Find where the given text appears and provide that cell's center as (x, y) coordinate. 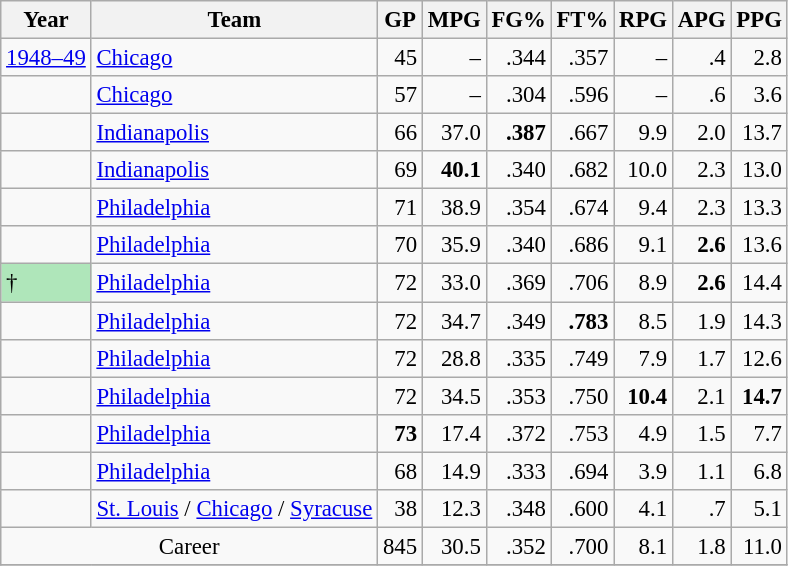
.7 (702, 509)
FG% (518, 20)
.750 (582, 396)
17.4 (454, 433)
Team (234, 20)
9.1 (644, 245)
.753 (582, 433)
10.4 (644, 396)
GP (400, 20)
.4 (702, 58)
St. Louis / Chicago / Syracuse (234, 509)
37.0 (454, 133)
Year (46, 20)
68 (400, 471)
4.1 (644, 509)
69 (400, 170)
12.3 (454, 509)
45 (400, 58)
71 (400, 208)
3.9 (644, 471)
66 (400, 133)
.600 (582, 509)
.357 (582, 58)
9.9 (644, 133)
1.7 (702, 358)
1.9 (702, 321)
7.7 (759, 433)
.354 (518, 208)
14.9 (454, 471)
13.7 (759, 133)
10.0 (644, 170)
34.5 (454, 396)
.352 (518, 546)
APG (702, 20)
845 (400, 546)
13.6 (759, 245)
28.8 (454, 358)
.372 (518, 433)
.783 (582, 321)
.682 (582, 170)
RPG (644, 20)
1.5 (702, 433)
.700 (582, 546)
1948–49 (46, 58)
.667 (582, 133)
13.0 (759, 170)
8.1 (644, 546)
.596 (582, 95)
38.9 (454, 208)
† (46, 283)
38 (400, 509)
70 (400, 245)
73 (400, 433)
3.6 (759, 95)
7.9 (644, 358)
35.9 (454, 245)
Career (190, 546)
34.7 (454, 321)
FT% (582, 20)
14.7 (759, 396)
33.0 (454, 283)
.349 (518, 321)
.749 (582, 358)
.694 (582, 471)
.348 (518, 509)
11.0 (759, 546)
.335 (518, 358)
9.4 (644, 208)
.344 (518, 58)
MPG (454, 20)
30.5 (454, 546)
.674 (582, 208)
PPG (759, 20)
12.6 (759, 358)
8.5 (644, 321)
.333 (518, 471)
57 (400, 95)
.706 (582, 283)
2.8 (759, 58)
5.1 (759, 509)
13.3 (759, 208)
2.0 (702, 133)
.304 (518, 95)
8.9 (644, 283)
.369 (518, 283)
6.8 (759, 471)
2.1 (702, 396)
4.9 (644, 433)
14.3 (759, 321)
.686 (582, 245)
.353 (518, 396)
1.1 (702, 471)
1.8 (702, 546)
40.1 (454, 170)
.387 (518, 133)
14.4 (759, 283)
.6 (702, 95)
